Capture the cell that displays the provided text and extract its (x, y) central coordinate. 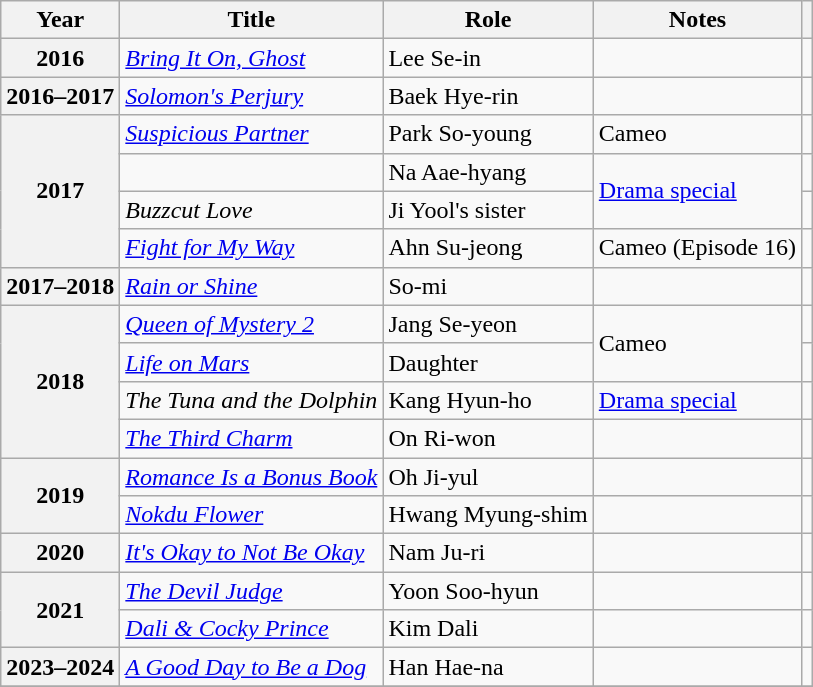
Ahn Su-jeong (488, 248)
2023–2024 (60, 667)
A Good Day to Be a Dog (252, 667)
Role (488, 20)
Solomon's Perjury (252, 96)
Bring It On, Ghost (252, 58)
Notes (697, 20)
2016–2017 (60, 96)
Hwang Myung-shim (488, 515)
So-mi (488, 286)
Yoon Soo-hyun (488, 591)
2020 (60, 553)
Title (252, 20)
The Devil Judge (252, 591)
Daughter (488, 362)
Nam Ju-ri (488, 553)
The Tuna and the Dolphin (252, 400)
Baek Hye-rin (488, 96)
Na Aae-hyang (488, 172)
2017–2018 (60, 286)
Cameo (Episode 16) (697, 248)
Jang Se-yeon (488, 324)
Park So-young (488, 134)
2021 (60, 610)
Dali & Cocky Prince (252, 629)
Life on Mars (252, 362)
Lee Se-in (488, 58)
Ji Yool's sister (488, 210)
Romance Is a Bonus Book (252, 477)
2017 (60, 191)
Oh Ji-yul (488, 477)
Han Hae-na (488, 667)
Kim Dali (488, 629)
On Ri-won (488, 438)
2018 (60, 381)
Fight for My Way (252, 248)
2016 (60, 58)
2019 (60, 496)
Suspicious Partner (252, 134)
Nokdu Flower (252, 515)
Queen of Mystery 2 (252, 324)
Year (60, 20)
Buzzcut Love (252, 210)
The Third Charm (252, 438)
Kang Hyun-ho (488, 400)
Rain or Shine (252, 286)
It's Okay to Not Be Okay (252, 553)
